Identify which cell holds the provided text, then report its (X, Y) central coordinate. 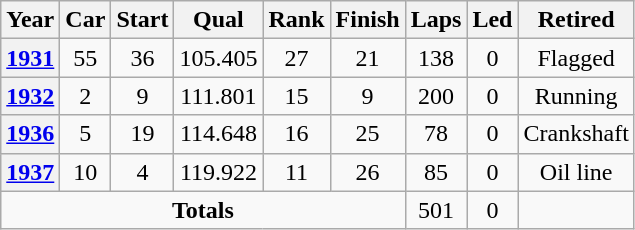
78 (436, 134)
Qual (218, 20)
26 (368, 172)
114.648 (218, 134)
10 (86, 172)
Flagged (576, 58)
Car (86, 20)
11 (296, 172)
1937 (30, 172)
1932 (30, 96)
36 (142, 58)
Start (142, 20)
Crankshaft (576, 134)
1936 (30, 134)
Running (576, 96)
119.922 (218, 172)
19 (142, 134)
15 (296, 96)
5 (86, 134)
85 (436, 172)
Totals (203, 210)
501 (436, 210)
Rank (296, 20)
Finish (368, 20)
55 (86, 58)
Year (30, 20)
1931 (30, 58)
111.801 (218, 96)
138 (436, 58)
4 (142, 172)
21 (368, 58)
200 (436, 96)
2 (86, 96)
27 (296, 58)
Led (492, 20)
Retired (576, 20)
Oil line (576, 172)
16 (296, 134)
105.405 (218, 58)
Laps (436, 20)
25 (368, 134)
